From the cell containing the given text, extract its center point as [x, y] coordinate. 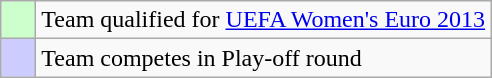
Team competes in Play-off round [264, 58]
Team qualified for UEFA Women's Euro 2013 [264, 20]
